Output the (X, Y) coordinate of the center of the cell containing the given text.  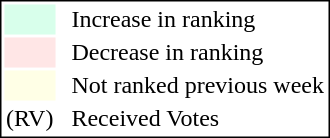
Not ranked previous week (198, 85)
Increase in ranking (198, 19)
(RV) (29, 119)
Received Votes (198, 119)
Decrease in ranking (198, 53)
